Detect which cell encompasses the target text, then output its (x, y) center coordinate. 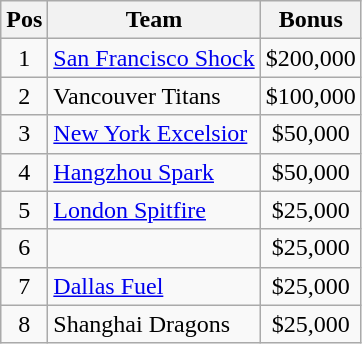
Hangzhou Spark (154, 172)
$200,000 (310, 58)
New York Excelsior (154, 134)
London Spitfire (154, 210)
8 (24, 324)
1 (24, 58)
7 (24, 286)
Dallas Fuel (154, 286)
Bonus (310, 20)
Vancouver Titans (154, 96)
San Francisco Shock (154, 58)
2 (24, 96)
6 (24, 248)
5 (24, 210)
Pos (24, 20)
3 (24, 134)
Team (154, 20)
4 (24, 172)
$100,000 (310, 96)
Shanghai Dragons (154, 324)
